For the text-containing cell, return its midpoint in (x, y) coordinate format. 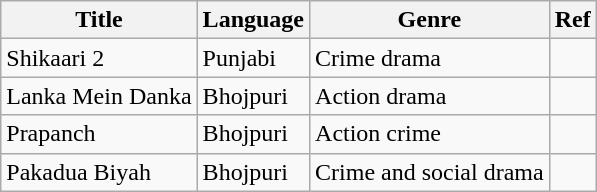
Shikaari 2 (99, 58)
Pakadua Biyah (99, 172)
Prapanch (99, 134)
Ref (572, 20)
Title (99, 20)
Action crime (430, 134)
Crime and social drama (430, 172)
Genre (430, 20)
Language (253, 20)
Lanka Mein Danka (99, 96)
Crime drama (430, 58)
Punjabi (253, 58)
Action drama (430, 96)
